Extract the [X, Y] coordinate from the center of the cell holding the provided text.  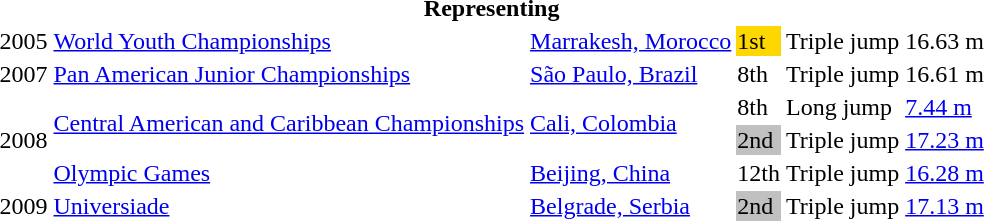
Universiade [289, 206]
Pan American Junior Championships [289, 74]
Marrakesh, Morocco [631, 41]
Long jump [842, 107]
Beijing, China [631, 173]
Olympic Games [289, 173]
São Paulo, Brazil [631, 74]
World Youth Championships [289, 41]
12th [759, 173]
1st [759, 41]
Belgrade, Serbia [631, 206]
Cali, Colombia [631, 124]
Central American and Caribbean Championships [289, 124]
